Capture the cell that displays the provided text and extract its [x, y] central coordinate. 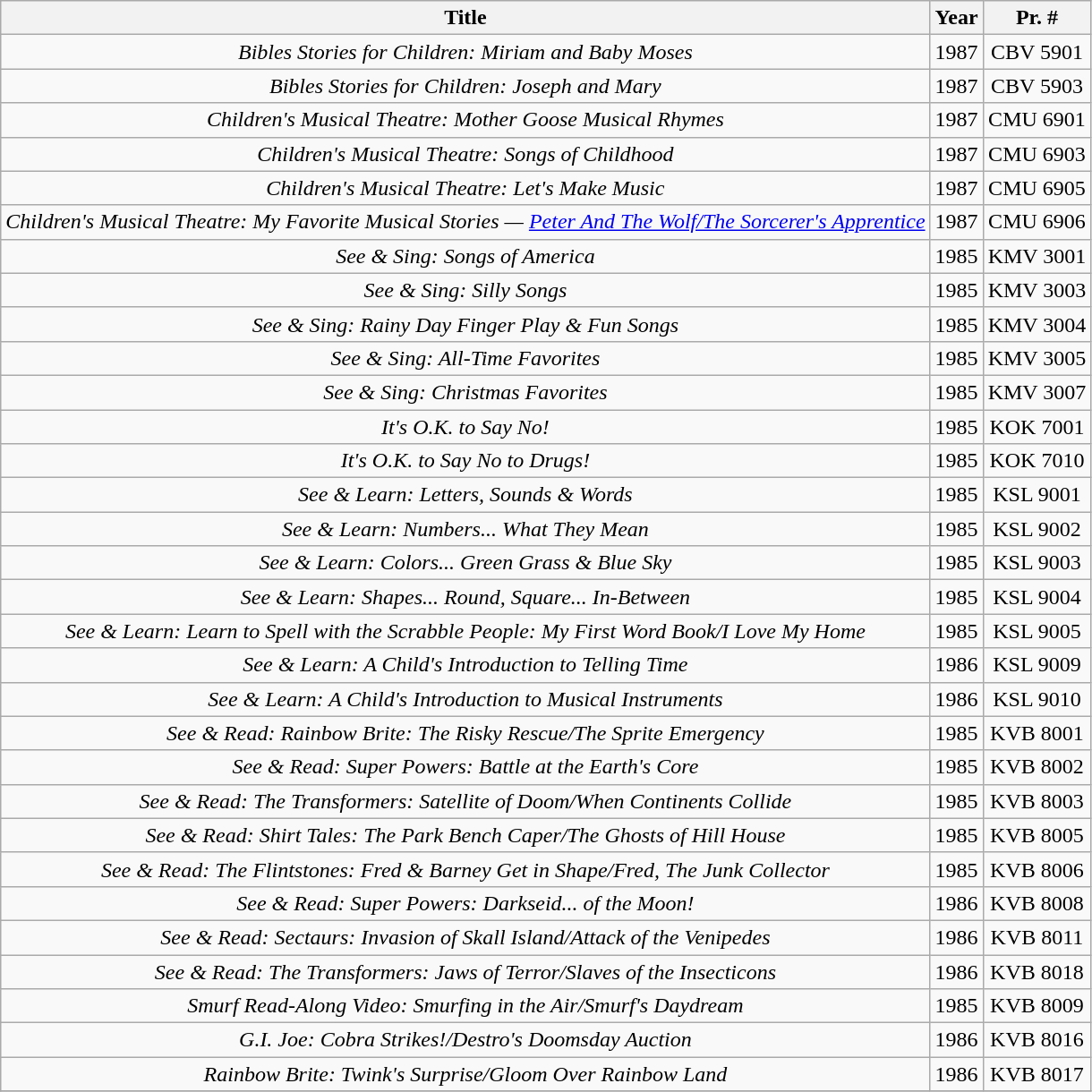
See & Learn: Shapes... Round, Square... In-Between [465, 597]
Title [465, 18]
Year [956, 18]
Pr. # [1037, 18]
CMU 6906 [1037, 222]
KMV 3004 [1037, 324]
KVB 8003 [1037, 801]
See & Learn: Letters, Sounds & Words [465, 495]
KSL 9003 [1037, 563]
It's O.K. to Say No to Drugs! [465, 461]
See & Learn: A Child's Introduction to Musical Instruments [465, 699]
See & Read: Shirt Tales: The Park Bench Caper/The Ghosts of Hill House [465, 835]
Children's Musical Theatre: Mother Goose Musical Rhymes [465, 120]
G.I. Joe: Cobra Strikes!/Destro's Doomsday Auction [465, 1040]
KVB 8018 [1037, 971]
See & Learn: A Child's Introduction to Telling Time [465, 665]
KMV 3005 [1037, 358]
KVB 8017 [1037, 1074]
KVB 8009 [1037, 1006]
KMV 3003 [1037, 290]
See & Sing: All-Time Favorites [465, 358]
KSL 9002 [1037, 529]
See & Sing: Songs of America [465, 256]
KVB 8006 [1037, 869]
KMV 3007 [1037, 392]
See & Read: The Flintstones: Fred & Barney Get in Shape/Fred, The Junk Collector [465, 869]
See & Sing: Silly Songs [465, 290]
See & Sing: Rainy Day Finger Play & Fun Songs [465, 324]
Smurf Read-Along Video: Smurfing in the Air/Smurf's Daydream [465, 1006]
KVB 8016 [1037, 1040]
CMU 6901 [1037, 120]
Rainbow Brite: Twink's Surprise/Gloom Over Rainbow Land [465, 1074]
See & Read: The Transformers: Jaws of Terror/Slaves of the Insecticons [465, 971]
See & Learn: Numbers... What They Mean [465, 529]
KVB 8002 [1037, 767]
It's O.K. to Say No! [465, 427]
KMV 3001 [1037, 256]
KSL 9001 [1037, 495]
See & Read: The Transformers: Satellite of Doom/When Continents Collide [465, 801]
KVB 8011 [1037, 937]
KSL 9004 [1037, 597]
KOK 7001 [1037, 427]
Children's Musical Theatre: Let's Make Music [465, 188]
KSL 9009 [1037, 665]
CBV 5901 [1037, 52]
See & Read: Sectaurs: Invasion of Skall Island/Attack of the Venipedes [465, 937]
See & Learn: Colors... Green Grass & Blue Sky [465, 563]
CMU 6905 [1037, 188]
KVB 8005 [1037, 835]
See & Learn: Learn to Spell with the Scrabble People: My First Word Book/I Love My Home [465, 631]
Bibles Stories for Children: Joseph and Mary [465, 86]
KOK 7010 [1037, 461]
See & Read: Super Powers: Darkseid... of the Moon! [465, 903]
CBV 5903 [1037, 86]
Bibles Stories for Children: Miriam and Baby Moses [465, 52]
KVB 8001 [1037, 733]
See & Read: Rainbow Brite: The Risky Rescue/The Sprite Emergency [465, 733]
Children's Musical Theatre: My Favorite Musical Stories — Peter And The Wolf/The Sorcerer's Apprentice [465, 222]
See & Read: Super Powers: Battle at the Earth's Core [465, 767]
KSL 9005 [1037, 631]
KSL 9010 [1037, 699]
See & Sing: Christmas Favorites [465, 392]
CMU 6903 [1037, 154]
Children's Musical Theatre: Songs of Childhood [465, 154]
KVB 8008 [1037, 903]
